Return the (X, Y) coordinate for the center point of the cell that contains the specified text.  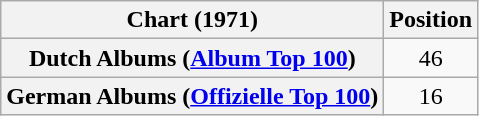
Chart (1971) (192, 20)
46 (431, 58)
Position (431, 20)
German Albums (Offizielle Top 100) (192, 96)
Dutch Albums (Album Top 100) (192, 58)
16 (431, 96)
